For the text-containing cell, return its midpoint in [x, y] coordinate format. 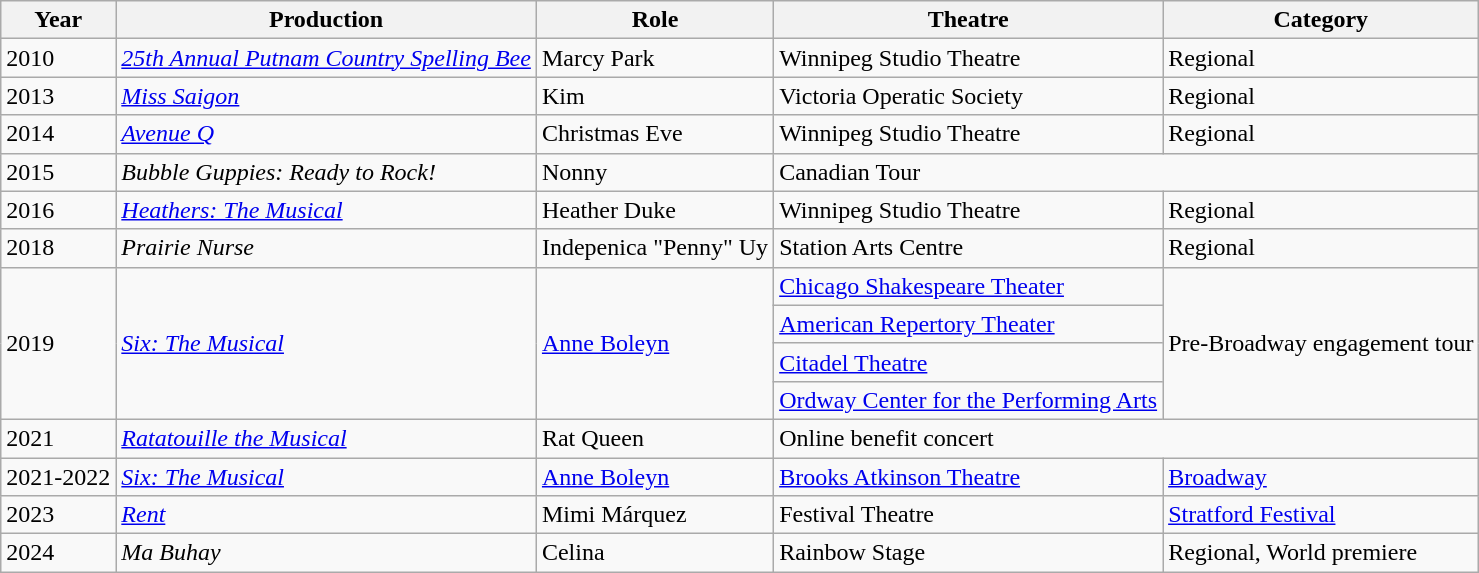
Avenue Q [326, 134]
2021 [58, 438]
Marcy Park [654, 58]
2018 [58, 248]
Theatre [968, 20]
Heather Duke [654, 210]
2010 [58, 58]
Station Arts Centre [968, 248]
Nonny [654, 172]
Heathers: The Musical [326, 210]
Category [1321, 20]
Mimi Márquez [654, 515]
Celina [654, 553]
Indepenica "Penny" Uy [654, 248]
Ratatouille the Musical [326, 438]
Stratford Festival [1321, 515]
American Repertory Theater [968, 324]
2021-2022 [58, 477]
Prairie Nurse [326, 248]
Canadian Tour [1126, 172]
Production [326, 20]
Ma Buhay [326, 553]
Bubble Guppies: Ready to Rock! [326, 172]
Kim [654, 96]
Chicago Shakespeare Theater [968, 286]
2013 [58, 96]
2015 [58, 172]
Citadel Theatre [968, 362]
2023 [58, 515]
Pre-Broadway engagement tour [1321, 343]
2024 [58, 553]
2014 [58, 134]
Christmas Eve [654, 134]
2016 [58, 210]
Regional, World premiere [1321, 553]
Miss Saigon [326, 96]
Festival Theatre [968, 515]
Year [58, 20]
Role [654, 20]
2019 [58, 343]
Rent [326, 515]
Broadway [1321, 477]
Victoria Operatic Society [968, 96]
25th Annual Putnam Country Spelling Bee [326, 58]
Ordway Center for the Performing Arts [968, 400]
Rat Queen [654, 438]
Brooks Atkinson Theatre [968, 477]
Rainbow Stage [968, 553]
Online benefit concert [1126, 438]
